From the cell containing the given text, extract its center point as [x, y] coordinate. 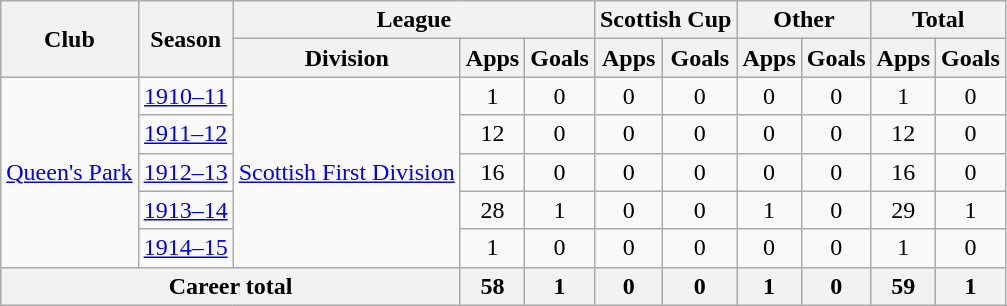
League [414, 20]
Season [186, 39]
1910–11 [186, 96]
1912–13 [186, 172]
1914–15 [186, 248]
28 [492, 210]
Club [70, 39]
29 [903, 210]
59 [903, 286]
58 [492, 286]
Division [346, 58]
1913–14 [186, 210]
Scottish First Division [346, 172]
1911–12 [186, 134]
Other [804, 20]
Career total [231, 286]
Scottish Cup [665, 20]
Total [938, 20]
Queen's Park [70, 172]
